Scan for the cell matching the given text and deliver its (x, y) coordinate at center. 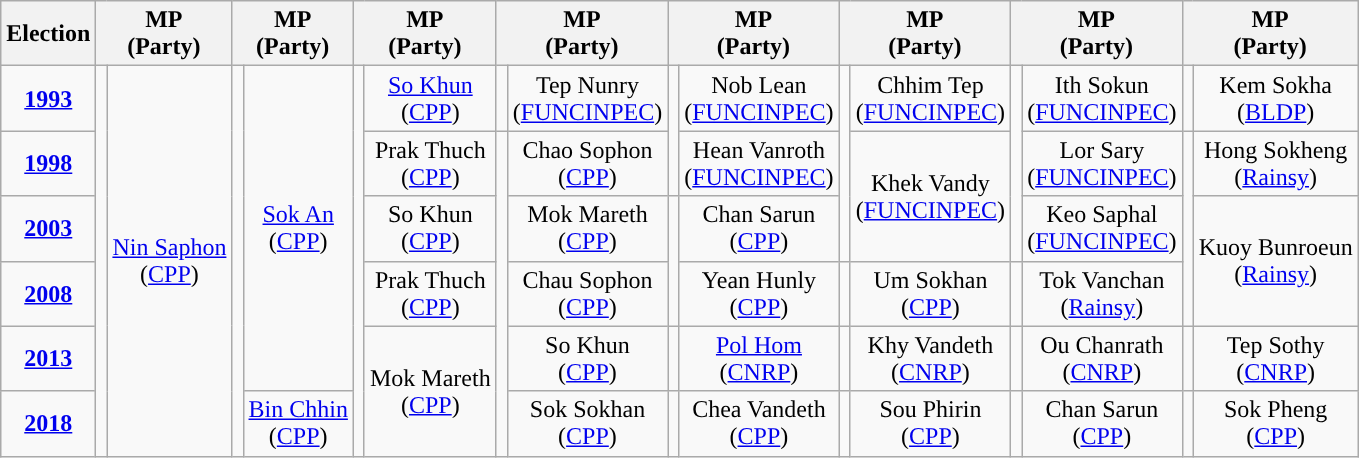
Kuoy Bunroeun(Rainsy) (1276, 261)
Sok Pheng(CPP) (1276, 424)
Hean Vanroth(FUNCINPEC) (759, 164)
Khek Vandy(FUNCINPEC) (930, 196)
Tep Nunry(FUNCINPEC) (587, 98)
2013 (48, 358)
Chao Sophon(CPP) (587, 164)
Chea Vandeth(CPP) (759, 424)
1998 (48, 164)
2008 (48, 294)
Ou Chanrath(CNRP) (1102, 358)
Pol Hom(CNRP) (759, 358)
Keo Saphal(FUNCINPEC) (1102, 228)
Kem Sokha(BLDP) (1276, 98)
Sok Sokhan(CPP) (587, 424)
Yean Hunly(CPP) (759, 294)
Chhim Tep(FUNCINPEC) (930, 98)
Lor Sary(FUNCINPEC) (1102, 164)
Tok Vanchan(Rainsy) (1102, 294)
1993 (48, 98)
Hong Sokheng(Rainsy) (1276, 164)
Sou Phirin(CPP) (930, 424)
Ith Sokun(FUNCINPEC) (1102, 98)
Bin Chhin(CPP) (298, 424)
Khy Vandeth(CNRP) (930, 358)
Chau Sophon(CPP) (587, 294)
2018 (48, 424)
Sok An(CPP) (298, 228)
2003 (48, 228)
Nob Lean(FUNCINPEC) (759, 98)
Um Sokhan(CPP) (930, 294)
Election (48, 34)
Nin Saphon(CPP) (170, 261)
Tep Sothy(CNRP) (1276, 358)
